Identify which cell holds the provided text, then report its [x, y] central coordinate. 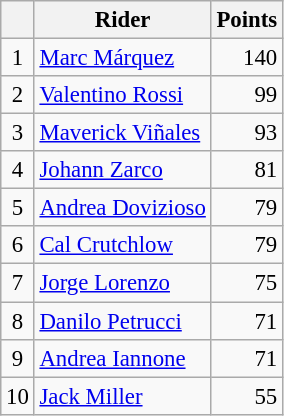
Jorge Lorenzo [122, 283]
Rider [122, 20]
Johann Zarco [122, 170]
Points [246, 20]
75 [246, 283]
Valentino Rossi [122, 95]
140 [246, 58]
Danilo Petrucci [122, 321]
3 [18, 133]
93 [246, 133]
81 [246, 170]
99 [246, 95]
8 [18, 321]
Andrea Dovizioso [122, 208]
Maverick Viñales [122, 133]
Jack Miller [122, 396]
9 [18, 358]
5 [18, 208]
55 [246, 396]
6 [18, 245]
4 [18, 170]
10 [18, 396]
Cal Crutchlow [122, 245]
7 [18, 283]
2 [18, 95]
Andrea Iannone [122, 358]
Marc Márquez [122, 58]
1 [18, 58]
